Extract the (X, Y) coordinate from the center of the cell holding the provided text.  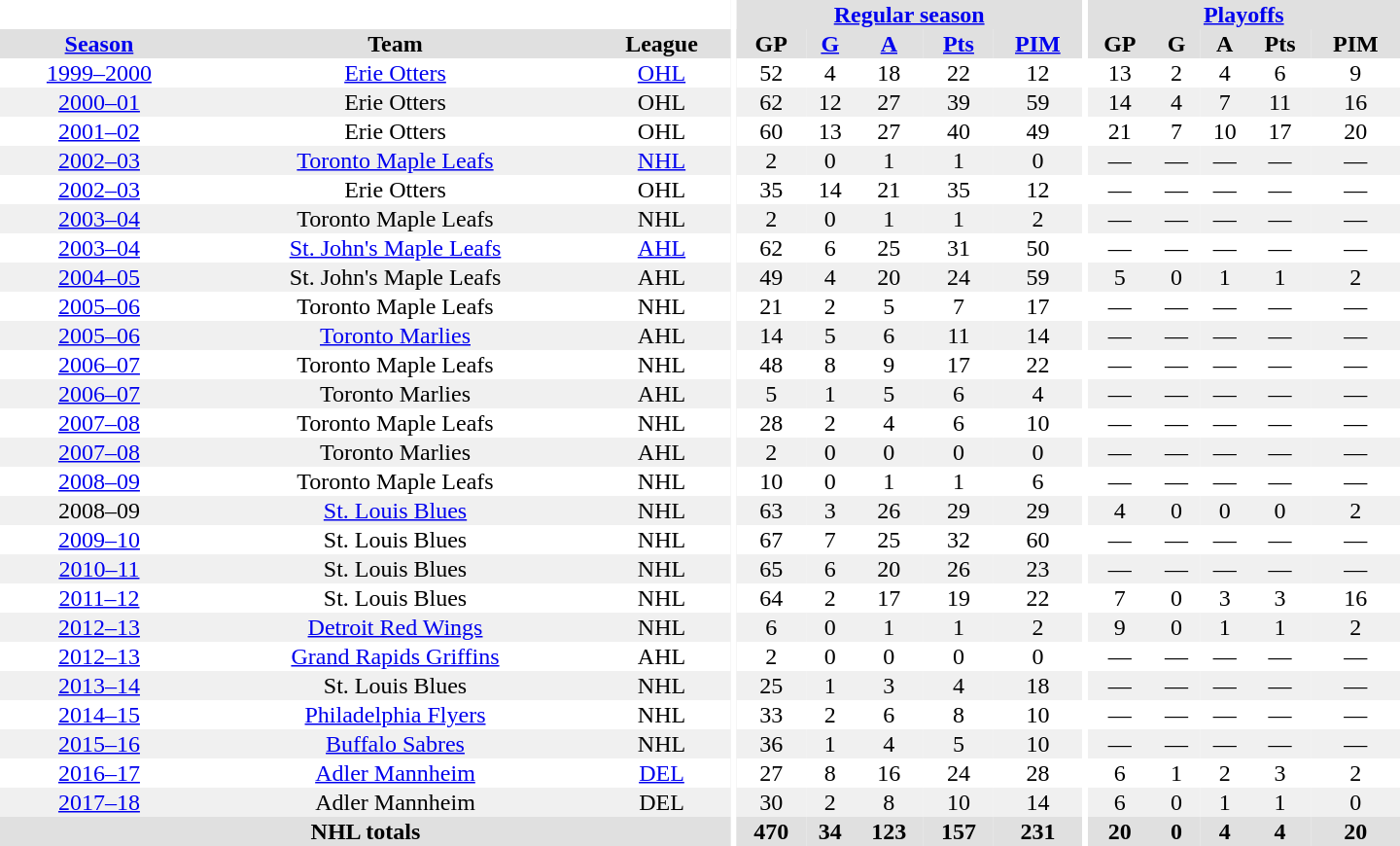
63 (771, 511)
Team (395, 44)
League (661, 44)
39 (959, 102)
19 (959, 598)
40 (959, 131)
Playoffs (1244, 15)
Grand Rapids Griffins (395, 656)
32 (959, 540)
1999–2000 (99, 73)
2015–16 (99, 744)
Regular season (909, 15)
2016–17 (99, 773)
31 (959, 248)
157 (959, 831)
2013–14 (99, 686)
33 (771, 715)
64 (771, 598)
67 (771, 540)
34 (830, 831)
2017–18 (99, 802)
36 (771, 744)
50 (1038, 248)
2010–11 (99, 569)
2004–05 (99, 277)
52 (771, 73)
470 (771, 831)
Buffalo Sabres (395, 744)
NHL totals (366, 831)
65 (771, 569)
Detroit Red Wings (395, 627)
2001–02 (99, 131)
Season (99, 44)
30 (771, 802)
2011–12 (99, 598)
2014–15 (99, 715)
123 (890, 831)
Philadelphia Flyers (395, 715)
2009–10 (99, 540)
2000–01 (99, 102)
48 (771, 365)
23 (1038, 569)
231 (1038, 831)
